Extract the [X, Y] coordinate from the center of the cell holding the provided text.  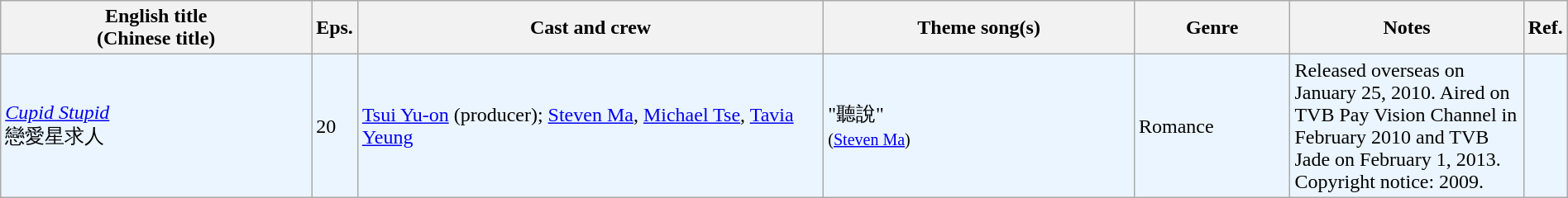
Romance [1212, 125]
Released overseas on January 25, 2010. Aired on TVB Pay Vision Channel in February 2010 and TVB Jade on February 1, 2013. Copyright notice: 2009. [1407, 125]
Cast and crew [590, 28]
Theme song(s) [979, 28]
Tsui Yu-on (producer); Steven Ma, Michael Tse, Tavia Yeung [590, 125]
Ref. [1545, 28]
English title (Chinese title) [156, 28]
Cupid Stupid 戀愛星求人 [156, 125]
20 [335, 125]
Notes [1407, 28]
"聽說" (Steven Ma) [979, 125]
Genre [1212, 28]
Eps. [335, 28]
